Output the [x, y] coordinate of the center of the cell containing the given text.  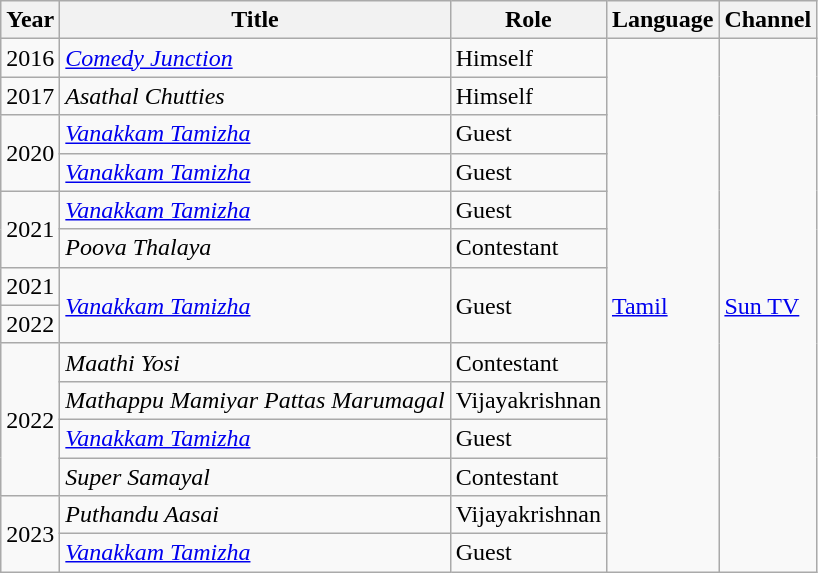
Sun TV [768, 306]
Comedy Junction [255, 58]
Asathal Chutties [255, 96]
Puthandu Aasai [255, 515]
Title [255, 20]
Role [528, 20]
Year [30, 20]
Mathappu Mamiyar Pattas Marumagal [255, 400]
2017 [30, 96]
Channel [768, 20]
Tamil [662, 306]
2023 [30, 534]
Maathi Yosi [255, 362]
Language [662, 20]
Poova Thalaya [255, 248]
2020 [30, 153]
2016 [30, 58]
Super Samayal [255, 477]
